Extract the (X, Y) coordinate from the center of the cell holding the provided text.  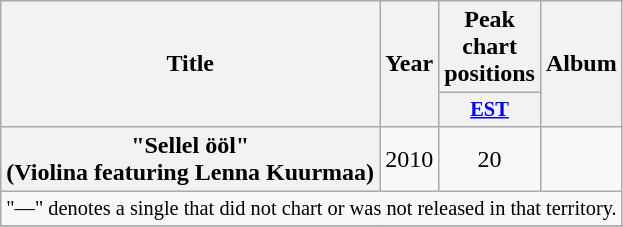
Year (410, 64)
20 (490, 158)
EST (490, 110)
Album (581, 64)
2010 (410, 158)
"—" denotes a single that did not chart or was not released in that territory. (312, 209)
Title (190, 64)
Peak chart positions (490, 47)
"Sellel ööl"(Violina featuring Lenna Kuurmaa) (190, 158)
